Extract the [x, y] coordinate from the center of the cell holding the provided text.  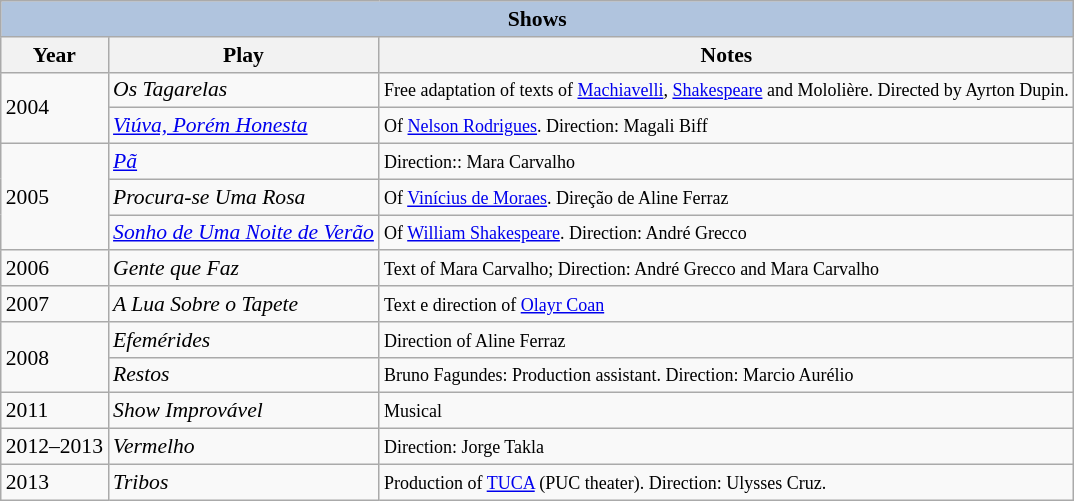
Vermelho [244, 447]
Bruno Fagundes: Production assistant. Direction: Marcio Aurélio [726, 375]
2004 [54, 108]
Of Nelson Rodrigues. Direction: Magali Biff [726, 126]
Notes [726, 55]
Procura-se Uma Rosa [244, 197]
Tribos [244, 482]
Play [244, 55]
Viúva, Porém Honesta [244, 126]
Direction: Jorge Takla [726, 447]
Gente que Faz [244, 269]
Direction:: Mara Carvalho [726, 162]
A Lua Sobre o Tapete [244, 304]
2013 [54, 482]
Text of Mara Carvalho; Direction: André Grecco and Mara Carvalho [726, 269]
2005 [54, 198]
Efemérides [244, 340]
Of William Shakespeare. Direction: André Grecco [726, 233]
Text e direction of Olayr Coan [726, 304]
2008 [54, 358]
Musical [726, 411]
Year [54, 55]
Free adaptation of texts of Machiavelli, Shakespeare and Mololière. Directed by Ayrton Dupin. [726, 90]
2011 [54, 411]
Os Tagarelas [244, 90]
Show Improvável [244, 411]
Restos [244, 375]
Sonho de Uma Noite de Verão [244, 233]
Shows [538, 19]
2007 [54, 304]
Production of TUCA (PUC theater). Direction: Ulysses Cruz. [726, 482]
Of Vinícius de Moraes. Direção de Aline Ferraz [726, 197]
2006 [54, 269]
Direction of Aline Ferraz [726, 340]
Pã [244, 162]
2012–2013 [54, 447]
